For the text-containing cell, return its midpoint in [X, Y] coordinate format. 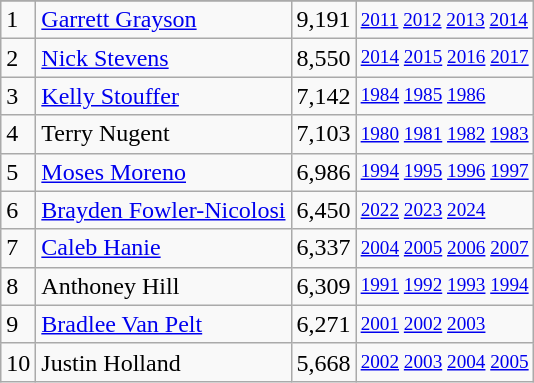
Anthoney Hill [164, 286]
Terry Nugent [164, 134]
7,142 [324, 96]
2022 2023 2024 [444, 210]
2014 2015 2016 2017 [444, 58]
2002 2003 2004 2005 [444, 362]
2011 2012 2013 2014 [444, 20]
7,103 [324, 134]
5 [18, 172]
9,191 [324, 20]
7 [18, 248]
Justin Holland [164, 362]
5,668 [324, 362]
2001 2002 2003 [444, 324]
Moses Moreno [164, 172]
6,337 [324, 248]
10 [18, 362]
Bradlee Van Pelt [164, 324]
9 [18, 324]
1994 1995 1996 1997 [444, 172]
1 [18, 20]
Caleb Hanie [164, 248]
6,986 [324, 172]
Garrett Grayson [164, 20]
8,550 [324, 58]
4 [18, 134]
3 [18, 96]
Nick Stevens [164, 58]
8 [18, 286]
2004 2005 2006 2007 [444, 248]
6,271 [324, 324]
1980 1981 1982 1983 [444, 134]
1991 1992 1993 1994 [444, 286]
Kelly Stouffer [164, 96]
Brayden Fowler-Nicolosi [164, 210]
1984 1985 1986 [444, 96]
6,309 [324, 286]
2 [18, 58]
6 [18, 210]
6,450 [324, 210]
